Locate the cell with the specified text and output its (X, Y) center coordinate. 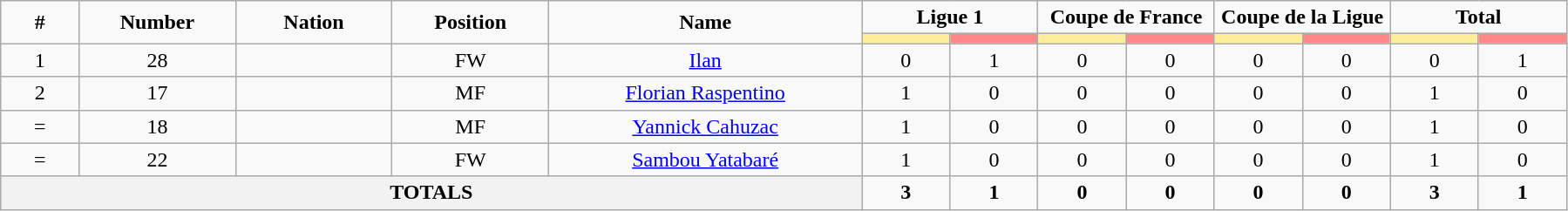
Ilan (706, 60)
Nation (314, 23)
Sambou Yatabaré (706, 160)
Coupe de France (1126, 17)
2 (40, 93)
Florian Raspentino (706, 93)
18 (158, 126)
# (40, 23)
Yannick Cahuzac (706, 126)
17 (158, 93)
22 (158, 160)
TOTALS (431, 193)
Coupe de la Ligue (1302, 17)
Name (706, 23)
Number (158, 23)
Ligue 1 (950, 17)
28 (158, 60)
Position (471, 23)
Total (1478, 17)
